Locate the cell with the specified text and output its (x, y) center coordinate. 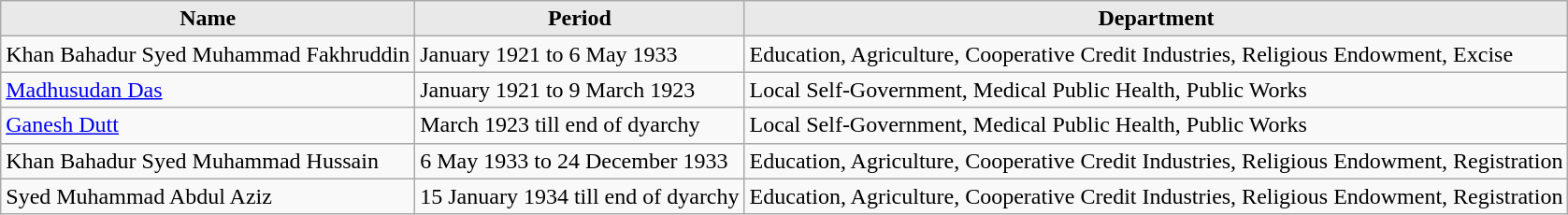
January 1921 to 9 March 1923 (580, 90)
Period (580, 19)
Department (1156, 19)
15 January 1934 till end of dyarchy (580, 196)
Madhusudan Das (208, 90)
January 1921 to 6 May 1933 (580, 54)
Ganesh Dutt (208, 125)
Khan Bahadur Syed Muhammad Hussain (208, 161)
Khan Bahadur Syed Muhammad Fakhruddin (208, 54)
Syed Muhammad Abdul Aziz (208, 196)
March 1923 till end of dyarchy (580, 125)
Education, Agriculture, Cooperative Credit Industries, Religious Endowment, Excise (1156, 54)
6 May 1933 to 24 December 1933 (580, 161)
Name (208, 19)
